Locate the cell with the specified text and output its [x, y] center coordinate. 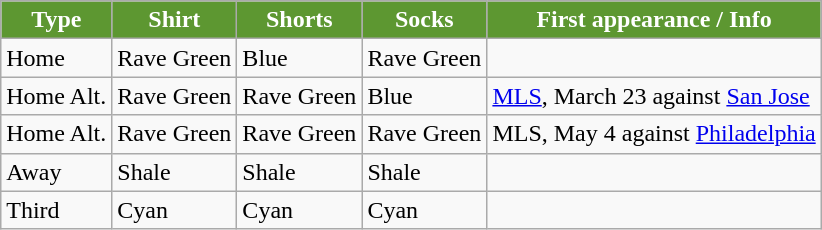
Socks [424, 20]
First appearance / Info [654, 20]
MLS, May 4 against Philadelphia [654, 134]
MLS, March 23 against San Jose [654, 96]
Shorts [300, 20]
Away [56, 172]
Home [56, 58]
Type [56, 20]
Third [56, 210]
Shirt [174, 20]
